Capture the cell that displays the provided text and extract its (X, Y) central coordinate. 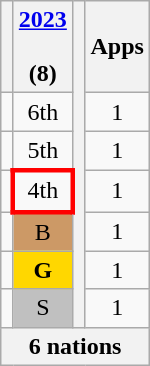
Apps (117, 47)
B (42, 232)
4th (42, 190)
6 nations (76, 346)
G (42, 270)
2023 (8) (42, 47)
5th (42, 151)
6th (42, 112)
S (42, 308)
